Extract the (x, y) coordinate from the center of the cell holding the provided text.  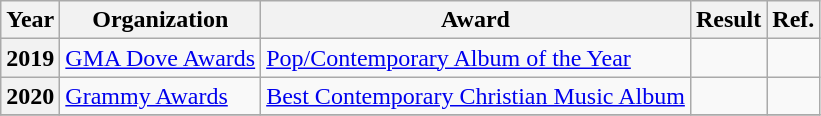
2019 (30, 58)
Pop/Contemporary Album of the Year (476, 58)
GMA Dove Awards (160, 58)
Result (728, 20)
Grammy Awards (160, 96)
Best Contemporary Christian Music Album (476, 96)
2020 (30, 96)
Award (476, 20)
Ref. (794, 20)
Organization (160, 20)
Year (30, 20)
